Scan for the cell matching the given text and deliver its (X, Y) coordinate at center. 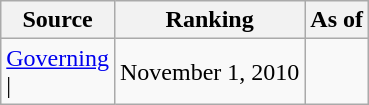
Governing| (58, 72)
As of (337, 20)
November 1, 2010 (209, 72)
Source (58, 20)
Ranking (209, 20)
